Return [x, y] of the center of cell containing provided text 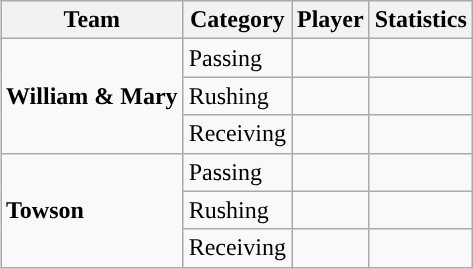
Statistics [420, 20]
William & Mary [92, 96]
Towson [92, 210]
Player [331, 20]
Category [237, 20]
Team [92, 20]
